Pinpoint the cell where the given text exists, returning its (x, y) midpoint coordinate. 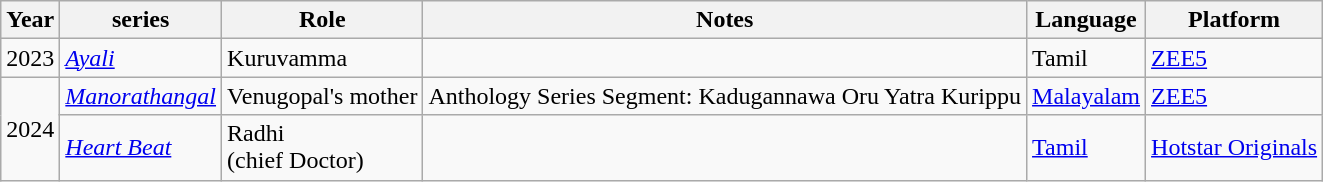
Anthology Series Segment: Kadugannawa Oru Yatra Kurippu (725, 96)
Ayali (141, 58)
Manorathangal (141, 96)
Heart Beat (141, 148)
Kuruvamma (322, 58)
Malayalam (1086, 96)
Year (30, 20)
2023 (30, 58)
Notes (725, 20)
Radhi(chief Doctor) (322, 148)
Role (322, 20)
series (141, 20)
Language (1086, 20)
Hotstar Originals (1234, 148)
2024 (30, 128)
Platform (1234, 20)
Venugopal's mother (322, 96)
